Search for the cell housing the specified text and yield its [X, Y] center coordinate. 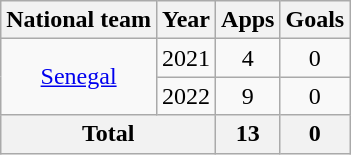
National team [79, 20]
Total [108, 134]
2021 [186, 58]
2022 [186, 96]
13 [248, 134]
Senegal [79, 77]
9 [248, 96]
Apps [248, 20]
4 [248, 58]
Year [186, 20]
Goals [315, 20]
